Locate the cell with the specified text and output its (x, y) center coordinate. 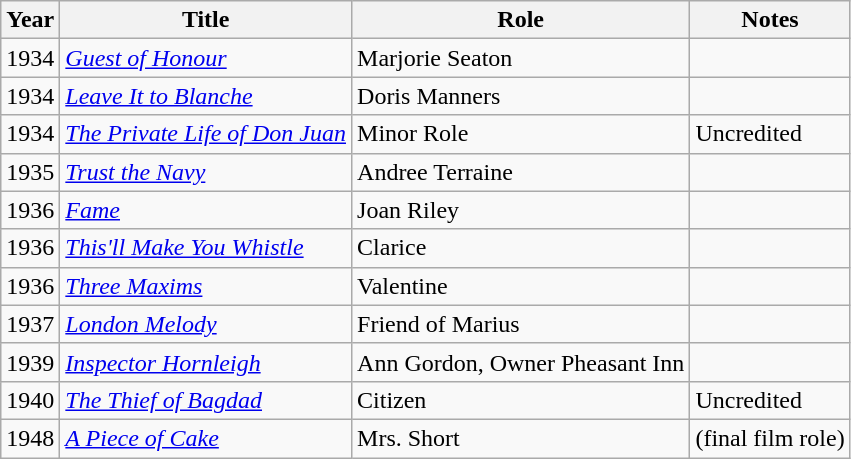
Guest of Honour (206, 58)
Three Maxims (206, 286)
Mrs. Short (521, 438)
The Thief of Bagdad (206, 400)
Valentine (521, 286)
1940 (30, 400)
1937 (30, 324)
(final film role) (770, 438)
Ann Gordon, Owner Pheasant Inn (521, 362)
1935 (30, 172)
Notes (770, 20)
Role (521, 20)
Doris Manners (521, 96)
Fame (206, 210)
1939 (30, 362)
London Melody (206, 324)
Citizen (521, 400)
Inspector Hornleigh (206, 362)
Minor Role (521, 134)
The Private Life of Don Juan (206, 134)
Friend of Marius (521, 324)
This'll Make You Whistle (206, 248)
1948 (30, 438)
Year (30, 20)
Andree Terraine (521, 172)
Title (206, 20)
Joan Riley (521, 210)
Clarice (521, 248)
Marjorie Seaton (521, 58)
Trust the Navy (206, 172)
A Piece of Cake (206, 438)
Leave It to Blanche (206, 96)
